Return [X, Y] of the center of cell containing provided text 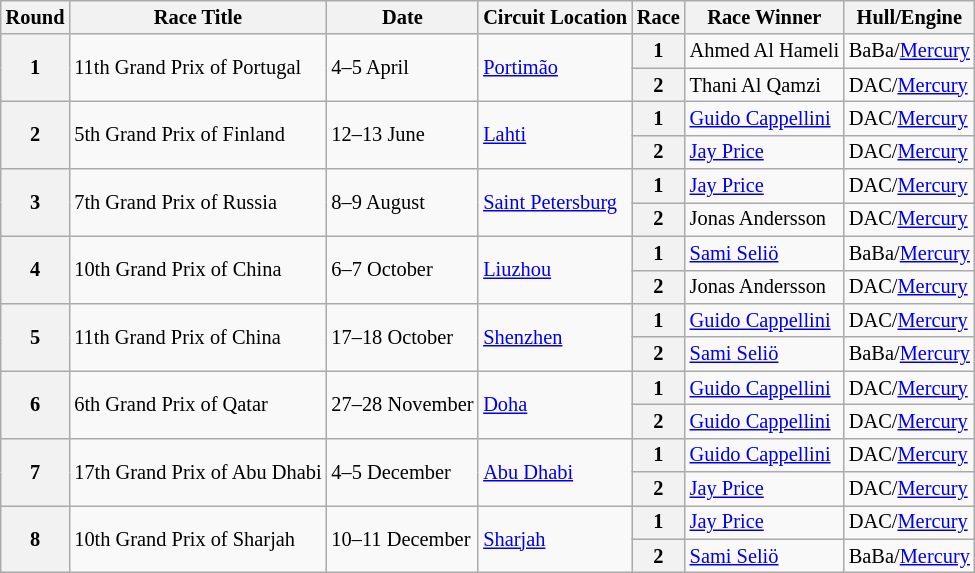
Hull/Engine [910, 17]
Race [658, 17]
8 [36, 538]
Race Title [198, 17]
8–9 August [403, 202]
6 [36, 404]
Round [36, 17]
Doha [555, 404]
10th Grand Prix of China [198, 270]
4–5 December [403, 472]
Saint Petersburg [555, 202]
Lahti [555, 134]
11th Grand Prix of China [198, 336]
27–28 November [403, 404]
3 [36, 202]
Sharjah [555, 538]
6th Grand Prix of Qatar [198, 404]
Abu Dhabi [555, 472]
Thani Al Qamzi [764, 85]
6–7 October [403, 270]
7th Grand Prix of Russia [198, 202]
Circuit Location [555, 17]
12–13 June [403, 134]
11th Grand Prix of Portugal [198, 68]
17th Grand Prix of Abu Dhabi [198, 472]
17–18 October [403, 336]
10–11 December [403, 538]
7 [36, 472]
4–5 April [403, 68]
4 [36, 270]
Portimão [555, 68]
Race Winner [764, 17]
5 [36, 336]
Liuzhou [555, 270]
Ahmed Al Hameli [764, 51]
Date [403, 17]
5th Grand Prix of Finland [198, 134]
Shenzhen [555, 336]
10th Grand Prix of Sharjah [198, 538]
